Provide the [x, y] coordinate of the cell's center where the given text is located.  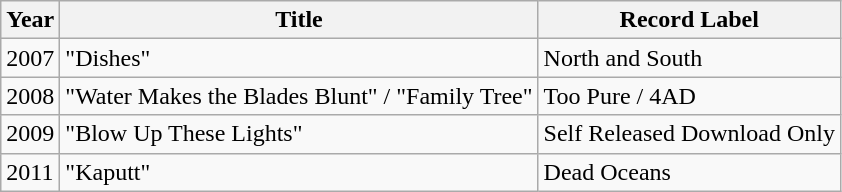
"Blow Up These Lights" [299, 134]
2011 [30, 172]
2008 [30, 96]
"Kaputt" [299, 172]
North and South [689, 58]
Dead Oceans [689, 172]
"Water Makes the Blades Blunt" / "Family Tree" [299, 96]
"Dishes" [299, 58]
Year [30, 20]
2007 [30, 58]
Record Label [689, 20]
Too Pure / 4AD [689, 96]
2009 [30, 134]
Self Released Download Only [689, 134]
Title [299, 20]
